Output the (x, y) coordinate of the center of the cell containing the given text.  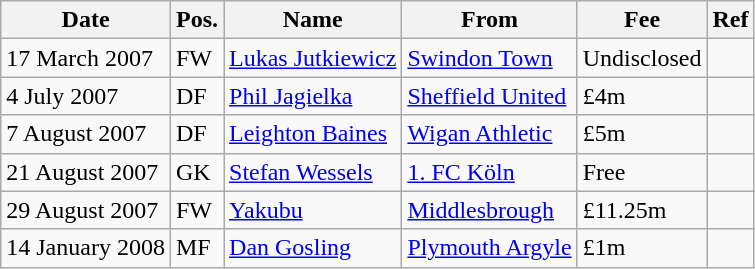
14 January 2008 (86, 248)
17 March 2007 (86, 58)
GK (196, 172)
7 August 2007 (86, 134)
£5m (642, 134)
£4m (642, 96)
Wigan Athletic (490, 134)
Swindon Town (490, 58)
£11.25m (642, 210)
Undisclosed (642, 58)
MF (196, 248)
Stefan Wessels (313, 172)
Dan Gosling (313, 248)
Fee (642, 20)
Free (642, 172)
Phil Jagielka (313, 96)
Ref (730, 20)
Yakubu (313, 210)
Date (86, 20)
£1m (642, 248)
Plymouth Argyle (490, 248)
Sheffield United (490, 96)
Middlesbrough (490, 210)
4 July 2007 (86, 96)
Name (313, 20)
1. FC Köln (490, 172)
Lukas Jutkiewicz (313, 58)
Leighton Baines (313, 134)
21 August 2007 (86, 172)
29 August 2007 (86, 210)
From (490, 20)
Pos. (196, 20)
